Output the [x, y] coordinate of the center of the cell containing the given text.  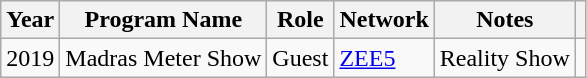
Reality Show [504, 58]
Network [384, 20]
Madras Meter Show [164, 58]
Guest [300, 58]
2019 [30, 58]
ZEE5 [384, 58]
Year [30, 20]
Program Name [164, 20]
Notes [504, 20]
Role [300, 20]
